Provide the (x, y) coordinate of the cell's center where the given text is located.  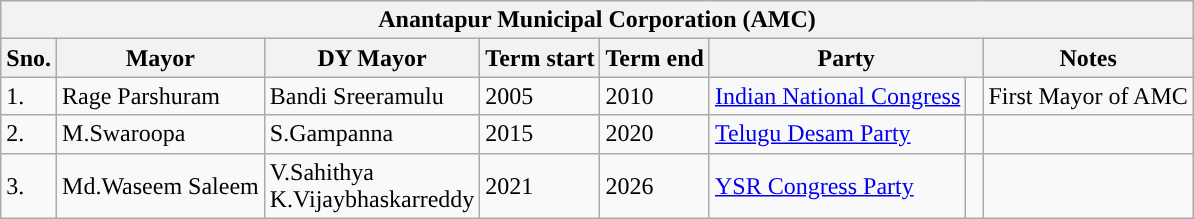
M.Swaroopa (161, 134)
Term end (655, 58)
Notes (1088, 58)
Md.Waseem Saleem (161, 186)
Bandi Sreeramulu (372, 96)
2005 (540, 96)
Rage Parshuram (161, 96)
2020 (655, 134)
YSR Congress Party (837, 186)
First Mayor of AMC (1088, 96)
2010 (655, 96)
2021 (540, 186)
2026 (655, 186)
2. (29, 134)
DY Mayor (372, 58)
Anantapur Municipal Corporation (AMC) (598, 20)
1. (29, 96)
Term start (540, 58)
V.SahithyaK.Vijaybhaskarreddy (372, 186)
2015 (540, 134)
Telugu Desam Party (837, 134)
3. (29, 186)
Mayor (161, 58)
Indian National Congress (837, 96)
Sno. (29, 58)
S.Gampanna (372, 134)
Party (846, 58)
